Return [X, Y] of the center of cell containing provided text 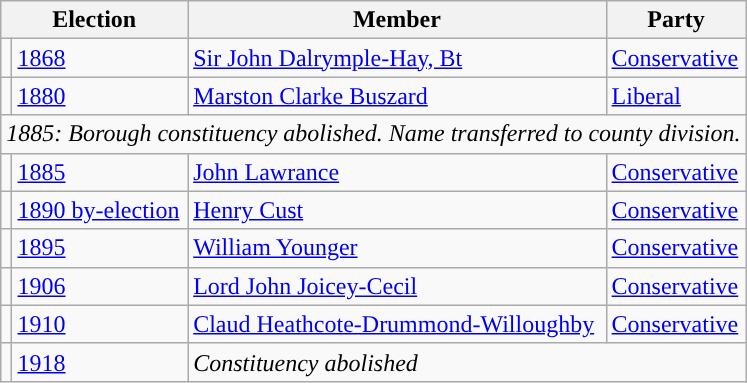
John Lawrance [397, 172]
1868 [100, 58]
1895 [100, 248]
Member [397, 20]
Claud Heathcote-Drummond-Willoughby [397, 324]
1910 [100, 324]
1918 [100, 362]
Constituency abolished [467, 362]
1885: Borough constituency abolished. Name transferred to county division. [374, 134]
Lord John Joicey-Cecil [397, 286]
Party [676, 20]
William Younger [397, 248]
1880 [100, 96]
Marston Clarke Buszard [397, 96]
1890 by-election [100, 210]
Election [94, 20]
1885 [100, 172]
Sir John Dalrymple-Hay, Bt [397, 58]
Henry Cust [397, 210]
Liberal [676, 96]
1906 [100, 286]
